Pinpoint the cell where the given text exists, returning its [x, y] midpoint coordinate. 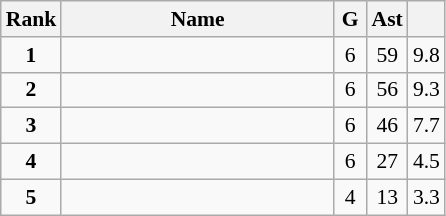
3 [32, 126]
27 [388, 162]
G [350, 19]
59 [388, 55]
Ast [388, 19]
1 [32, 55]
5 [32, 197]
Name [198, 19]
56 [388, 90]
7.7 [426, 126]
2 [32, 90]
9.8 [426, 55]
46 [388, 126]
13 [388, 197]
9.3 [426, 90]
4.5 [426, 162]
Rank [32, 19]
3.3 [426, 197]
